Detect which cell encompasses the target text, then output its [X, Y] center coordinate. 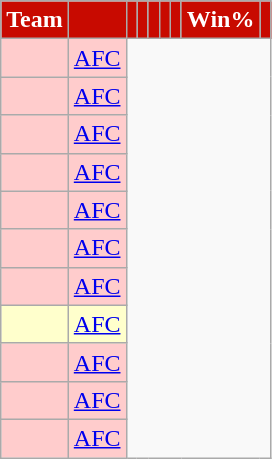
Win% [220, 20]
Team [35, 20]
